Locate the cell with the specified text and output its [X, Y] center coordinate. 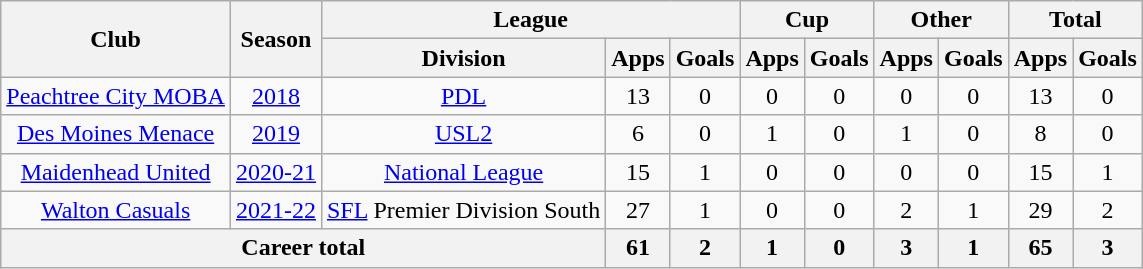
6 [638, 134]
61 [638, 248]
2019 [276, 134]
SFL Premier Division South [463, 210]
USL2 [463, 134]
Cup [807, 20]
27 [638, 210]
Season [276, 39]
Division [463, 58]
Total [1075, 20]
National League [463, 172]
PDL [463, 96]
Walton Casuals [116, 210]
65 [1040, 248]
Career total [304, 248]
2021-22 [276, 210]
Other [941, 20]
Des Moines Menace [116, 134]
8 [1040, 134]
2018 [276, 96]
Peachtree City MOBA [116, 96]
29 [1040, 210]
Maidenhead United [116, 172]
League [530, 20]
2020-21 [276, 172]
Club [116, 39]
